Extract the [x, y] coordinate from the center of the cell holding the provided text.  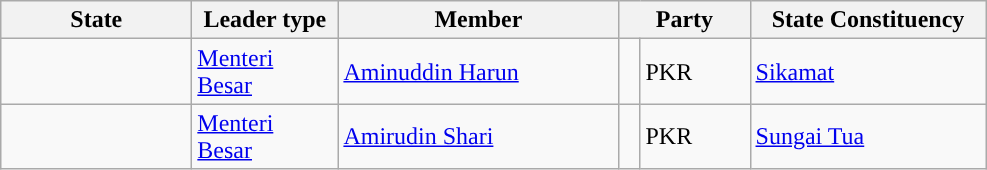
Member [478, 20]
Aminuddin Harun [478, 72]
State Constituency [868, 20]
Amirudin Shari [478, 136]
Leader type [265, 20]
Sikamat [868, 72]
State [96, 20]
Sungai Tua [868, 136]
Party [684, 20]
